Locate the cell with the specified text and output its [x, y] center coordinate. 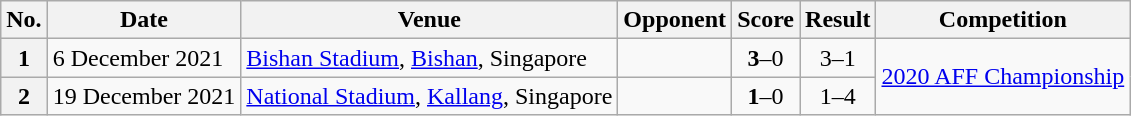
1–0 [766, 96]
No. [24, 20]
Date [144, 20]
2020 AFF Championship [1003, 77]
1 [24, 58]
1–4 [838, 96]
Venue [430, 20]
2 [24, 96]
Competition [1003, 20]
Bishan Stadium, Bishan, Singapore [430, 58]
3–0 [766, 58]
Score [766, 20]
3–1 [838, 58]
19 December 2021 [144, 96]
Opponent [675, 20]
6 December 2021 [144, 58]
Result [838, 20]
National Stadium, Kallang, Singapore [430, 96]
